Search for the cell housing the specified text and yield its [x, y] center coordinate. 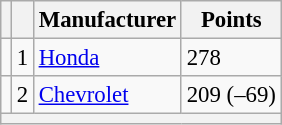
2 [22, 95]
278 [231, 58]
1 [22, 58]
209 (–69) [231, 95]
Points [231, 20]
Manufacturer [107, 20]
Honda [107, 58]
Chevrolet [107, 95]
